Locate the cell with the specified text and output its (x, y) center coordinate. 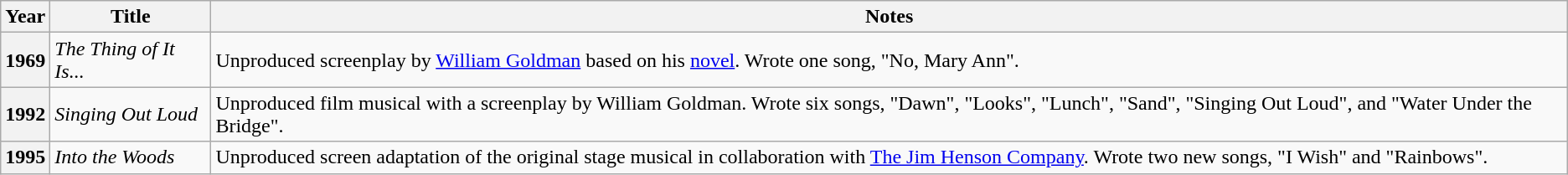
Year (25, 17)
Notes (890, 17)
Unproduced screenplay by William Goldman based on his novel. Wrote one song, "No, Mary Ann". (890, 60)
The Thing of It Is... (131, 60)
Singing Out Loud (131, 114)
Into the Woods (131, 157)
Title (131, 17)
1995 (25, 157)
1992 (25, 114)
1969 (25, 60)
